Output the (X, Y) coordinate of the center of the cell containing the given text.  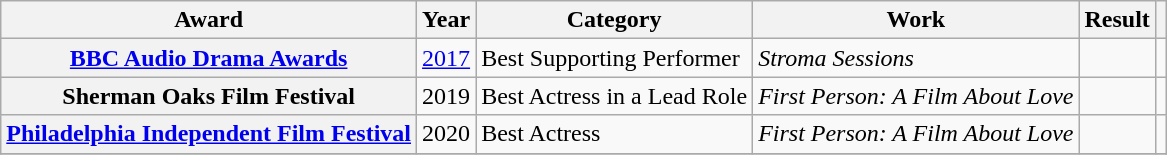
2017 (446, 58)
BBC Audio Drama Awards (209, 58)
Philadelphia Independent Film Festival (209, 134)
Award (209, 20)
Year (446, 20)
Best Supporting Performer (614, 58)
Stroma Sessions (916, 58)
2020 (446, 134)
Best Actress in a Lead Role (614, 96)
Sherman Oaks Film Festival (209, 96)
Result (1117, 20)
Category (614, 20)
Work (916, 20)
2019 (446, 96)
Best Actress (614, 134)
